From the cell containing the given text, extract its center point as (X, Y) coordinate. 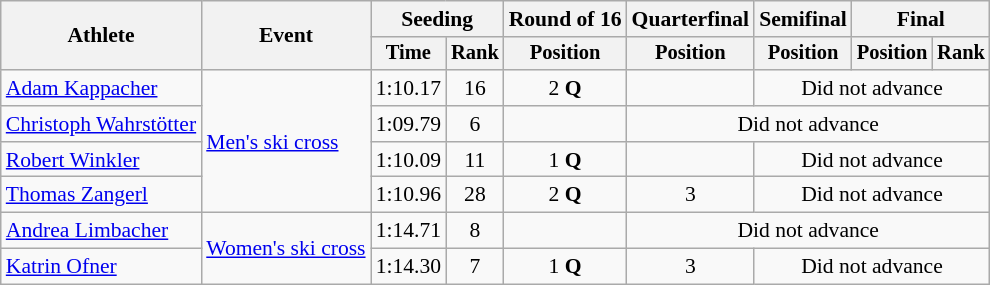
6 (475, 124)
Andrea Limbacher (101, 231)
8 (475, 231)
1:10.09 (408, 160)
28 (475, 195)
Seeding (438, 19)
1:10.96 (408, 195)
Round of 16 (566, 19)
7 (475, 267)
16 (475, 88)
Christoph Wahrstötter (101, 124)
Quarterfinal (691, 19)
1:09.79 (408, 124)
1:14.71 (408, 231)
1:10.17 (408, 88)
11 (475, 160)
Men's ski cross (286, 141)
Adam Kappacher (101, 88)
1:14.30 (408, 267)
Athlete (101, 36)
Final (921, 19)
Time (408, 54)
Robert Winkler (101, 160)
Semifinal (803, 19)
Katrin Ofner (101, 267)
Thomas Zangerl (101, 195)
Women's ski cross (286, 248)
Event (286, 36)
